Capture the cell that displays the provided text and extract its [x, y] central coordinate. 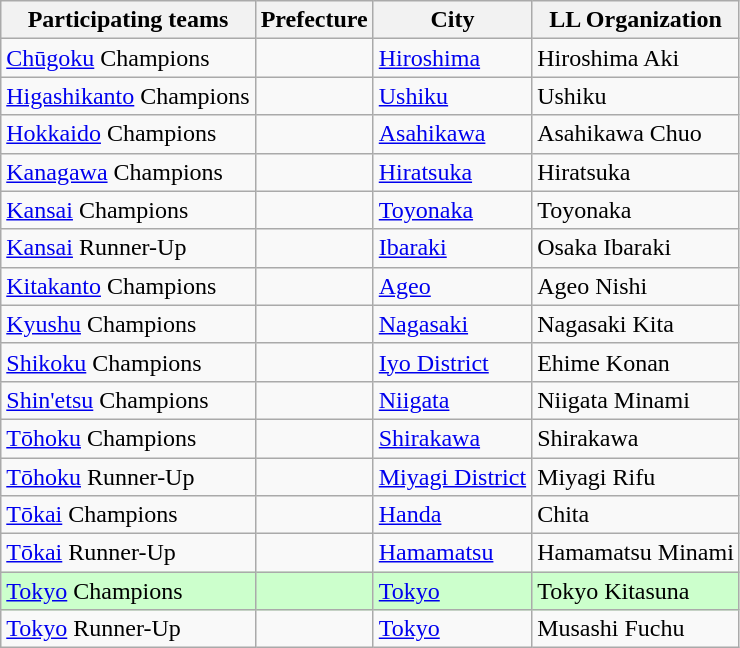
Iyo District [452, 362]
Ibaraki [452, 248]
Shikoku Champions [128, 362]
Participating teams [128, 20]
Tokyo Kitasuna [636, 591]
Tokyo Champions [128, 591]
Niigata [452, 400]
Niigata Minami [636, 400]
Tōkai Champions [128, 515]
Ageo [452, 286]
City [452, 20]
Osaka Ibaraki [636, 248]
Kansai Champions [128, 210]
LL Organization [636, 20]
Nagasaki Kita [636, 324]
Tōhoku Champions [128, 438]
Ehime Konan [636, 362]
Tōkai Runner-Up [128, 553]
Hamamatsu [452, 553]
Asahikawa [452, 134]
Kanagawa Champions [128, 172]
Musashi Fuchu [636, 629]
Hiroshima [452, 58]
Chita [636, 515]
Hamamatsu Minami [636, 553]
Hokkaido Champions [128, 134]
Kansai Runner-Up [128, 248]
Prefecture [314, 20]
Kyushu Champions [128, 324]
Nagasaki [452, 324]
Shin'etsu Champions [128, 400]
Tokyo Runner-Up [128, 629]
Hiroshima Aki [636, 58]
Tōhoku Runner-Up [128, 477]
Chūgoku Champions [128, 58]
Miyagi District [452, 477]
Kitakanto Champions [128, 286]
Ageo Nishi [636, 286]
Asahikawa Chuo [636, 134]
Handa [452, 515]
Higashikanto Champions [128, 96]
Miyagi Rifu [636, 477]
